Return the (X, Y) coordinate for the center point of the cell that contains the specified text.  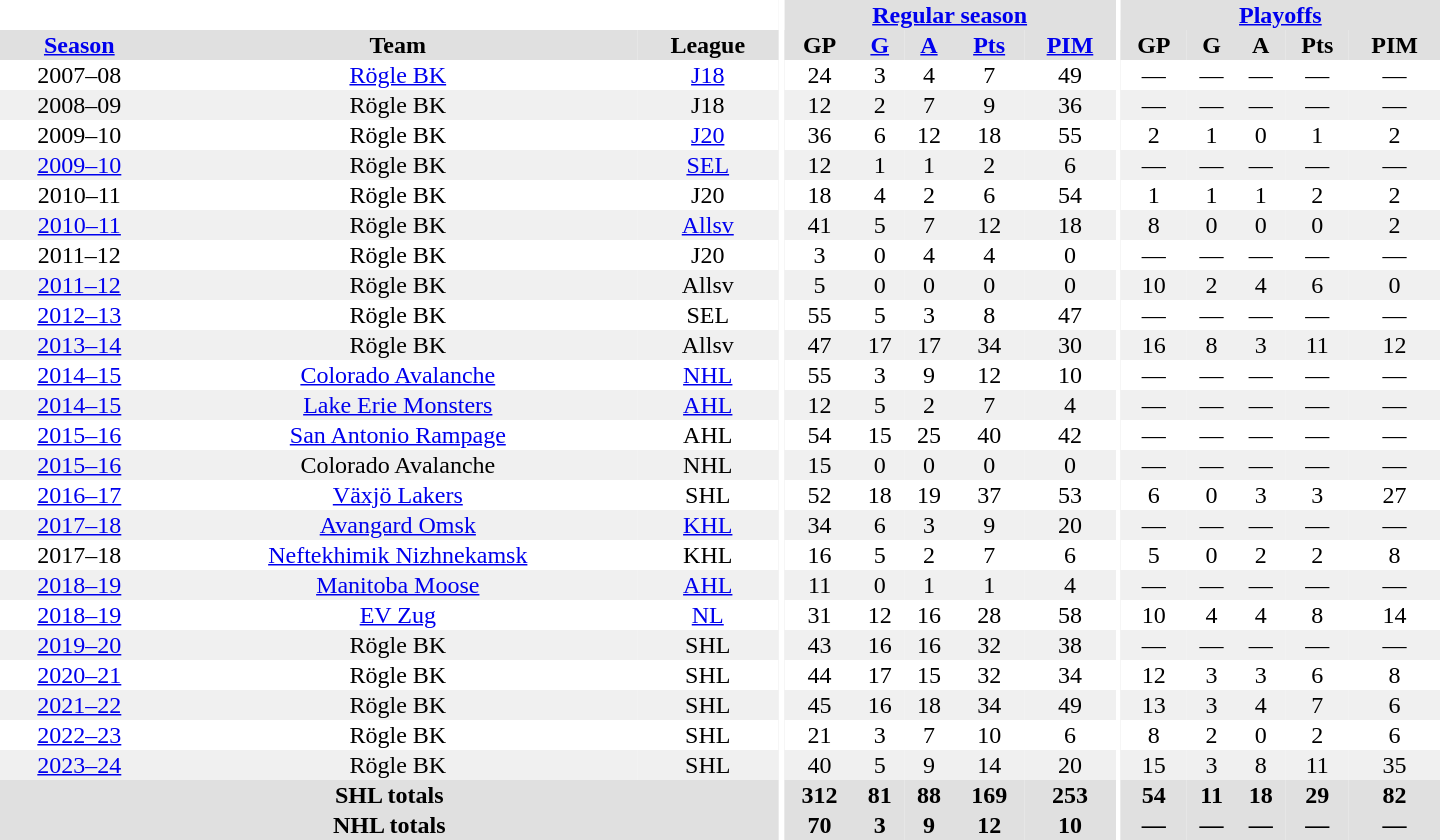
81 (880, 795)
Regular season (950, 15)
2008–09 (80, 105)
25 (928, 435)
42 (1070, 435)
Lake Erie Monsters (398, 405)
27 (1394, 495)
53 (1070, 495)
70 (820, 825)
2023–24 (80, 765)
169 (990, 795)
Manitoba Moose (398, 585)
San Antonio Rampage (398, 435)
EV Zug (398, 615)
Neftekhimik Nizhnekamsk (398, 555)
2012–13 (80, 315)
21 (820, 735)
41 (820, 225)
58 (1070, 615)
45 (820, 705)
253 (1070, 795)
24 (820, 75)
52 (820, 495)
13 (1154, 705)
312 (820, 795)
Team (398, 45)
38 (1070, 645)
29 (1317, 795)
2007–08 (80, 75)
NL (708, 615)
League (708, 45)
37 (990, 495)
2016–17 (80, 495)
88 (928, 795)
35 (1394, 765)
19 (928, 495)
2019–20 (80, 645)
2020–21 (80, 675)
82 (1394, 795)
43 (820, 645)
2022–23 (80, 735)
Avangard Omsk (398, 525)
Season (80, 45)
30 (1070, 345)
Playoffs (1280, 15)
31 (820, 615)
SHL totals (390, 795)
NHL totals (390, 825)
44 (820, 675)
Växjö Lakers (398, 495)
2013–14 (80, 345)
28 (990, 615)
2021–22 (80, 705)
